Detect which cell encompasses the target text, then output its (X, Y) center coordinate. 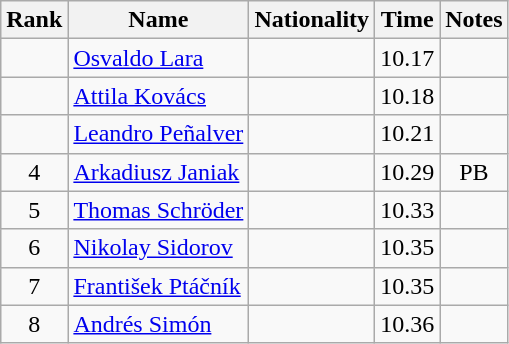
Name (158, 20)
Nationality (312, 20)
Leandro Peñalver (158, 134)
10.36 (408, 324)
Andrés Simón (158, 324)
10.21 (408, 134)
Time (408, 20)
Rank (34, 20)
Nikolay Sidorov (158, 248)
10.29 (408, 172)
5 (34, 210)
10.18 (408, 96)
7 (34, 286)
PB (474, 172)
František Ptáčník (158, 286)
Attila Kovács (158, 96)
8 (34, 324)
6 (34, 248)
Arkadiusz Janiak (158, 172)
Thomas Schröder (158, 210)
10.17 (408, 58)
10.33 (408, 210)
4 (34, 172)
Notes (474, 20)
Osvaldo Lara (158, 58)
